Determine the [X, Y] coordinate at the center of the cell enclosing the given text.  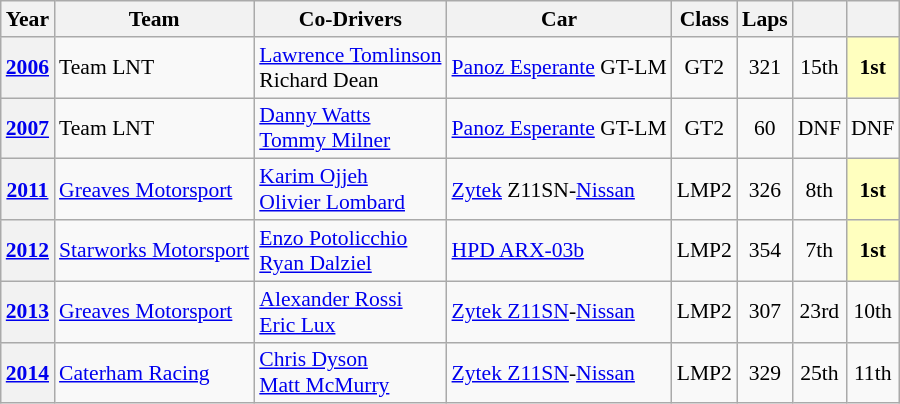
11th [872, 372]
15th [820, 68]
Karim Ojjeh Olivier Lombard [350, 190]
Class [704, 19]
Danny Watts Tommy Milner [350, 128]
60 [765, 128]
Alexander Rossi Eric Lux [350, 312]
354 [765, 250]
307 [765, 312]
2014 [28, 372]
321 [765, 68]
329 [765, 372]
2007 [28, 128]
Chris Dyson Matt McMurry [350, 372]
2006 [28, 68]
8th [820, 190]
Lawrence Tomlinson Richard Dean [350, 68]
2012 [28, 250]
23rd [820, 312]
Car [560, 19]
25th [820, 372]
Caterham Racing [154, 372]
2011 [28, 190]
HPD ARX-03b [560, 250]
Starworks Motorsport [154, 250]
7th [820, 250]
Year [28, 19]
326 [765, 190]
Team [154, 19]
Enzo Potolicchio Ryan Dalziel [350, 250]
Laps [765, 19]
10th [872, 312]
Co-Drivers [350, 19]
2013 [28, 312]
